Find where the given text appears and provide that cell's center as [X, Y] coordinate. 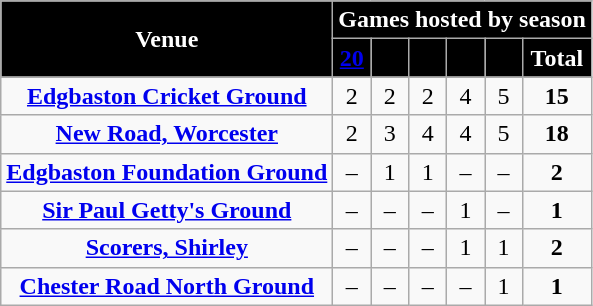
Scorers, Shirley [167, 248]
New Road, Worcester [167, 134]
18 [556, 134]
23 [466, 58]
Total [556, 58]
22 [428, 58]
Edgbaston Foundation Ground [167, 172]
24 [504, 58]
3 [390, 134]
21 [390, 58]
15 [556, 96]
Venue [167, 39]
Games hosted by season [462, 20]
Sir Paul Getty's Ground [167, 210]
20 [352, 58]
Edgbaston Cricket Ground [167, 96]
Chester Road North Ground [167, 286]
